Provide the (X, Y) coordinate of the cell's center where the given text is located.  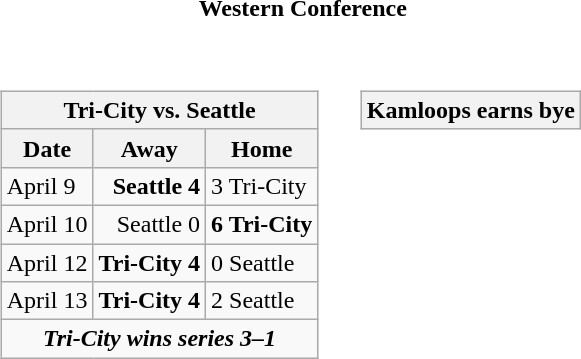
Away (150, 148)
Kamloops earns bye (470, 110)
April 13 (47, 301)
6 Tri-City (262, 224)
April 9 (47, 186)
0 Seattle (262, 263)
Seattle 0 (150, 224)
Seattle 4 (150, 186)
2 Seattle (262, 301)
3 Tri-City (262, 186)
Home (262, 148)
Tri-City wins series 3–1 (159, 339)
April 12 (47, 263)
Date (47, 148)
Tri-City vs. Seattle (159, 110)
April 10 (47, 224)
